Pinpoint the cell where the given text exists, returning its (x, y) midpoint coordinate. 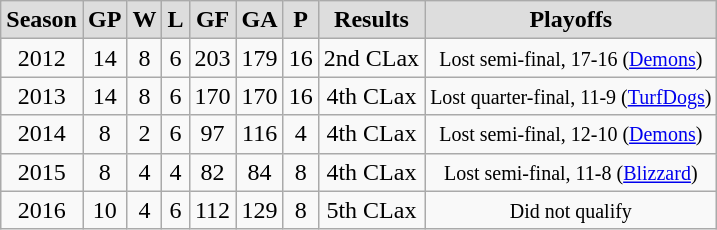
W (144, 20)
10 (104, 210)
2014 (42, 134)
L (176, 20)
GP (104, 20)
112 (212, 210)
179 (260, 58)
116 (260, 134)
2015 (42, 172)
2012 (42, 58)
5th CLax (371, 210)
82 (212, 172)
Results (371, 20)
2 (144, 134)
GA (260, 20)
84 (260, 172)
2nd CLax (371, 58)
2013 (42, 96)
Lost semi-final, 12-10 (Demons) (571, 134)
Did not qualify (571, 210)
Lost semi-final, 11-8 (Blizzard) (571, 172)
Playoffs (571, 20)
P (300, 20)
203 (212, 58)
Season (42, 20)
Lost semi-final, 17-16 (Demons) (571, 58)
Lost quarter-final, 11-9 (TurfDogs) (571, 96)
97 (212, 134)
GF (212, 20)
129 (260, 210)
2016 (42, 210)
